For the text-containing cell, return its midpoint in [X, Y] coordinate format. 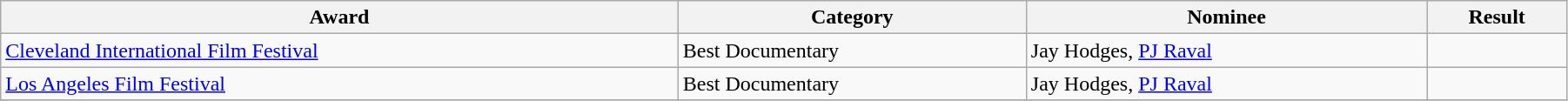
Los Angeles Film Festival [339, 84]
Category [852, 17]
Result [1497, 17]
Award [339, 17]
Cleveland International Film Festival [339, 50]
Nominee [1226, 17]
